Pinpoint the cell where the given text exists, returning its [X, Y] midpoint coordinate. 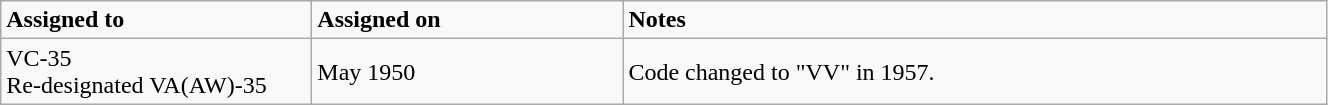
Assigned on [468, 20]
Notes [975, 20]
Code changed to "VV" in 1957. [975, 72]
May 1950 [468, 72]
Assigned to [156, 20]
VC-35Re-designated VA(AW)-35 [156, 72]
